From the cell containing the given text, extract its center point as [x, y] coordinate. 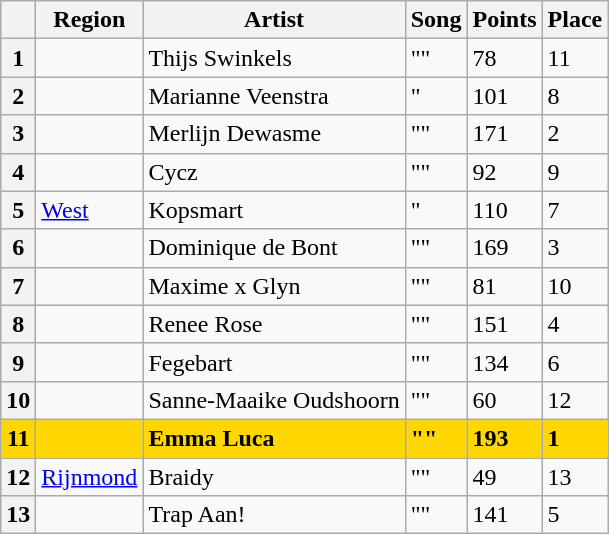
Thijs Swinkels [274, 58]
169 [504, 248]
Marianne Veenstra [274, 96]
Cycz [274, 172]
Place [575, 20]
193 [504, 438]
Trap Aan! [274, 515]
134 [504, 362]
Points [504, 20]
49 [504, 477]
Maxime x Glyn [274, 286]
171 [504, 134]
78 [504, 58]
Emma Luca [274, 438]
Region [90, 20]
60 [504, 400]
Fegebart [274, 362]
Merlijn Dewasme [274, 134]
92 [504, 172]
Rijnmond [90, 477]
101 [504, 96]
West [90, 210]
Kopsmart [274, 210]
Braidy [274, 477]
Dominique de Bont [274, 248]
Renee Rose [274, 324]
Sanne-Maaike Oudshoorn [274, 400]
110 [504, 210]
Song [436, 20]
Artist [274, 20]
141 [504, 515]
151 [504, 324]
81 [504, 286]
